Locate the cell with the specified text and output its [x, y] center coordinate. 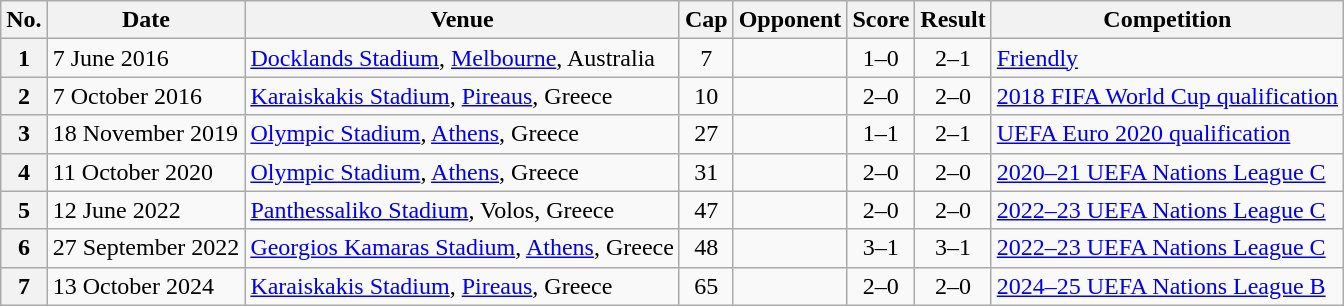
6 [24, 248]
7 June 2016 [146, 58]
Friendly [1167, 58]
2 [24, 96]
Result [953, 20]
3 [24, 134]
1 [24, 58]
27 September 2022 [146, 248]
Docklands Stadium, Melbourne, Australia [462, 58]
48 [706, 248]
Panthessaliko Stadium, Volos, Greece [462, 210]
Venue [462, 20]
Opponent [790, 20]
2018 FIFA World Cup qualification [1167, 96]
2020–21 UEFA Nations League C [1167, 172]
4 [24, 172]
Competition [1167, 20]
31 [706, 172]
Date [146, 20]
No. [24, 20]
1–1 [881, 134]
27 [706, 134]
13 October 2024 [146, 286]
18 November 2019 [146, 134]
1–0 [881, 58]
65 [706, 286]
Georgios Kamaras Stadium, Athens, Greece [462, 248]
7 October 2016 [146, 96]
Cap [706, 20]
5 [24, 210]
11 October 2020 [146, 172]
2024–25 UEFA Nations League B [1167, 286]
10 [706, 96]
12 June 2022 [146, 210]
UEFA Euro 2020 qualification [1167, 134]
Score [881, 20]
47 [706, 210]
